Identify which cell holds the provided text, then report its (x, y) central coordinate. 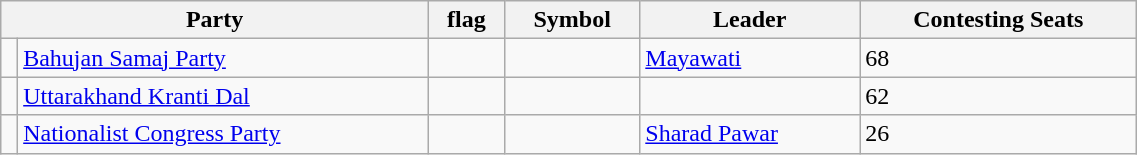
26 (998, 134)
Party (215, 20)
Symbol (572, 20)
Contesting Seats (998, 20)
Uttarakhand Kranti Dal (224, 96)
flag (466, 20)
68 (998, 58)
Sharad Pawar (750, 134)
Leader (750, 20)
Bahujan Samaj Party (224, 58)
Mayawati (750, 58)
Nationalist Congress Party (224, 134)
62 (998, 96)
